Capture the cell that displays the provided text and extract its [x, y] central coordinate. 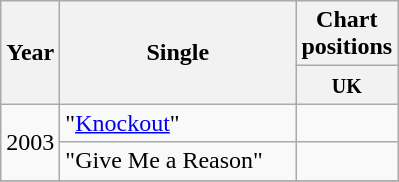
"Give Me a Reason" [178, 161]
2003 [30, 142]
"Knockout" [178, 123]
Chart positions [347, 34]
UK [347, 85]
Single [178, 52]
Year [30, 52]
